Extract the [X, Y] coordinate from the center of the cell holding the provided text.  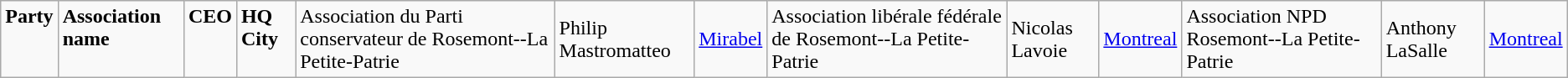
Association libérale fédérale de Rosemont--La Petite-Patrie [887, 39]
Mirabel [730, 39]
CEO [209, 39]
Anthony LaSalle [1432, 39]
Nicolas Lavoie [1053, 39]
Association name [121, 39]
Party [29, 39]
HQ City [266, 39]
Association NPD Rosemont--La Petite-Patrie [1282, 39]
Association du Parti conservateur de Rosemont--La Petite-Patrie [426, 39]
Philip Mastromatteo [625, 39]
